From the cell containing the given text, extract its center point as (x, y) coordinate. 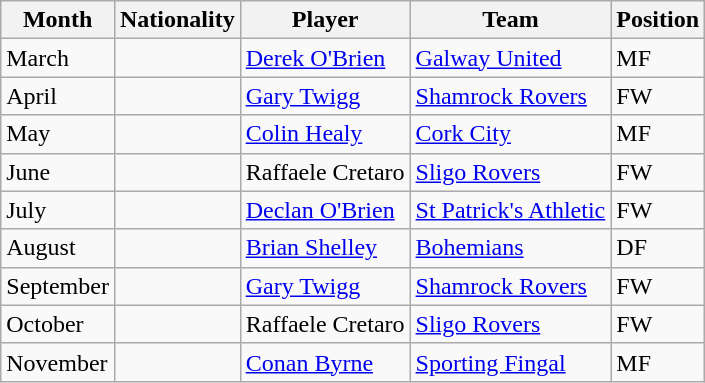
Nationality (177, 20)
Colin Healy (325, 134)
Team (510, 20)
Declan O'Brien (325, 210)
Cork City (510, 134)
March (58, 58)
Galway United (510, 58)
Derek O'Brien (325, 58)
Month (58, 20)
April (58, 96)
Bohemians (510, 248)
Position (658, 20)
Conan Byrne (325, 362)
Sporting Fingal (510, 362)
September (58, 286)
Brian Shelley (325, 248)
July (58, 210)
DF (658, 248)
November (58, 362)
June (58, 172)
May (58, 134)
St Patrick's Athletic (510, 210)
October (58, 324)
Player (325, 20)
August (58, 248)
